For the text-containing cell, return its midpoint in [x, y] coordinate format. 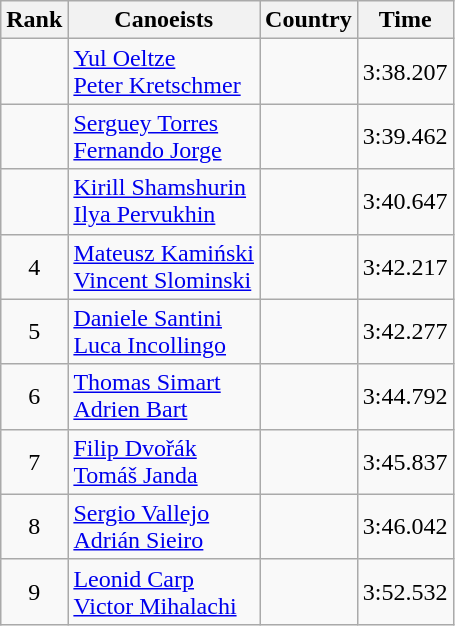
3:45.837 [405, 462]
3:38.207 [405, 72]
Kirill ShamshurinIlya Pervukhin [164, 202]
Rank [34, 20]
Canoeists [164, 20]
Filip DvořákTomáš Janda [164, 462]
6 [34, 396]
Country [309, 20]
8 [34, 526]
Serguey TorresFernando Jorge [164, 136]
Leonid CarpVictor Mihalachi [164, 592]
3:52.532 [405, 592]
9 [34, 592]
5 [34, 332]
Thomas SimartAdrien Bart [164, 396]
3:42.277 [405, 332]
3:44.792 [405, 396]
Daniele SantiniLuca Incollingo [164, 332]
3:39.462 [405, 136]
Sergio VallejoAdrián Sieiro [164, 526]
4 [34, 266]
3:42.217 [405, 266]
Yul OeltzePeter Kretschmer [164, 72]
3:46.042 [405, 526]
3:40.647 [405, 202]
7 [34, 462]
Mateusz KamińskiVincent Slominski [164, 266]
Time [405, 20]
